Locate the cell with the specified text and output its (x, y) center coordinate. 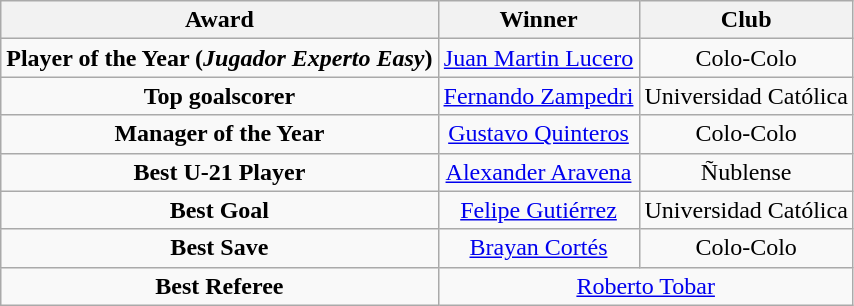
Gustavo Quinteros (538, 134)
Best U-21 Player (220, 172)
Best Goal (220, 210)
Best Save (220, 248)
Manager of the Year (220, 134)
Player of the Year (Jugador Experto Easy) (220, 58)
Roberto Tobar (646, 286)
Ñublense (746, 172)
Alexander Aravena (538, 172)
Club (746, 20)
Juan Martin Lucero (538, 58)
Award (220, 20)
Winner (538, 20)
Brayan Cortés (538, 248)
Best Referee (220, 286)
Top goalscorer (220, 96)
Felipe Gutiérrez (538, 210)
Fernando Zampedri (538, 96)
